Pinpoint the cell where the given text exists, returning its [X, Y] midpoint coordinate. 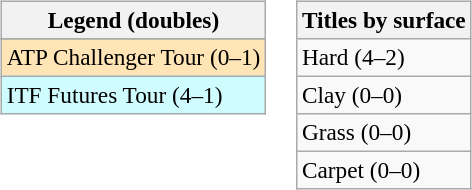
ITF Futures Tour (4–1) [133, 95]
ATP Challenger Tour (0–1) [133, 57]
Hard (4–2) [384, 57]
Clay (0–0) [384, 95]
Legend (doubles) [133, 20]
Grass (0–0) [384, 133]
Titles by surface [384, 20]
Carpet (0–0) [384, 171]
